Output the [x, y] coordinate of the center of the cell containing the given text.  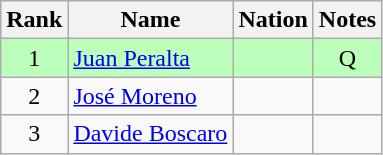
3 [34, 134]
Davide Boscaro [150, 134]
Juan Peralta [150, 58]
1 [34, 58]
Q [347, 58]
Rank [34, 20]
Notes [347, 20]
Name [150, 20]
José Moreno [150, 96]
Nation [273, 20]
2 [34, 96]
